Detect which cell encompasses the target text, then output its (x, y) center coordinate. 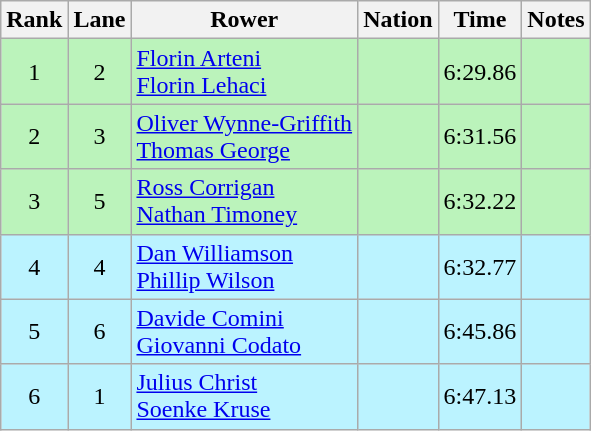
6:47.13 (480, 396)
Rank (34, 20)
Julius ChristSoenke Kruse (244, 396)
Time (480, 20)
Oliver Wynne-GriffithThomas George (244, 136)
Rower (244, 20)
Dan WilliamsonPhillip Wilson (244, 266)
6:31.56 (480, 136)
6:29.86 (480, 72)
6:32.22 (480, 202)
Notes (556, 20)
Ross CorriganNathan Timoney (244, 202)
6:32.77 (480, 266)
6:45.86 (480, 332)
Nation (398, 20)
Lane (100, 20)
Davide CominiGiovanni Codato (244, 332)
Florin ArteniFlorin Lehaci (244, 72)
